Extract the [X, Y] coordinate from the center of the cell holding the provided text.  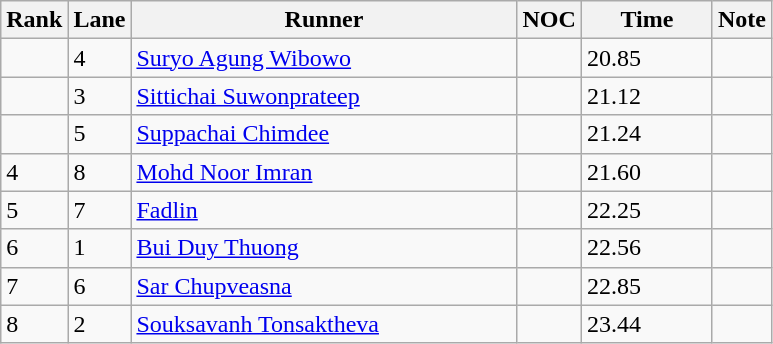
Suryo Agung Wibowo [324, 58]
Souksavanh Tonsaktheva [324, 324]
Mohd Noor Imran [324, 172]
Suppachai Chimdee [324, 134]
2 [100, 324]
20.85 [646, 58]
23.44 [646, 324]
Time [646, 20]
Fadlin [324, 210]
22.25 [646, 210]
3 [100, 96]
Runner [324, 20]
Bui Duy Thuong [324, 248]
Rank [34, 20]
Note [742, 20]
22.85 [646, 286]
22.56 [646, 248]
21.24 [646, 134]
NOC [549, 20]
Lane [100, 20]
Sittichai Suwonprateep [324, 96]
1 [100, 248]
21.60 [646, 172]
Sar Chupveasna [324, 286]
21.12 [646, 96]
